Provide the (x, y) coordinate of the cell's center where the given text is located.  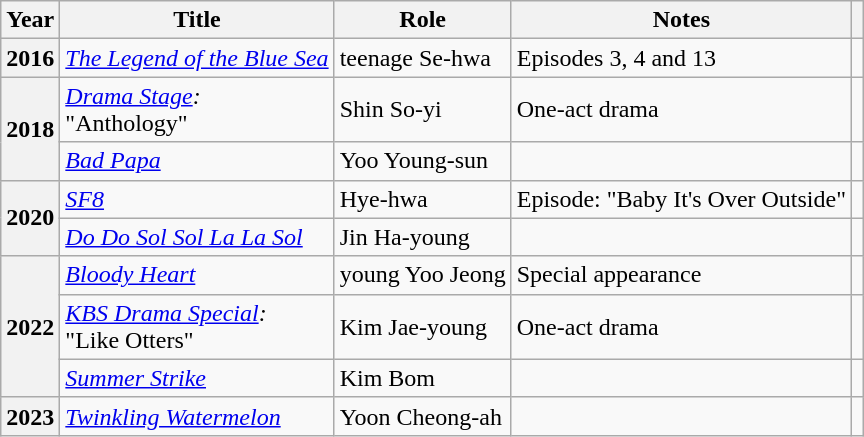
Bad Papa (197, 161)
2018 (30, 128)
2023 (30, 416)
Notes (681, 20)
The Legend of the Blue Sea (197, 58)
Drama Stage:"Anthology" (197, 110)
Yoon Cheong-ah (422, 416)
KBS Drama Special:"Like Otters" (197, 326)
Twinkling Watermelon (197, 416)
2016 (30, 58)
Kim Bom (422, 378)
Summer Strike (197, 378)
Episode: "Baby It's Over Outside" (681, 199)
Hye-hwa (422, 199)
Title (197, 20)
Episodes 3, 4 and 13 (681, 58)
young Yoo Jeong (422, 275)
SF8 (197, 199)
Shin So-yi (422, 110)
Role (422, 20)
Year (30, 20)
Do Do Sol Sol La La Sol (197, 237)
Special appearance (681, 275)
Yoo Young-sun (422, 161)
Jin Ha-young (422, 237)
2020 (30, 218)
2022 (30, 326)
Kim Jae-young (422, 326)
teenage Se-hwa (422, 58)
Bloody Heart (197, 275)
